Determine the (X, Y) coordinate at the center of the cell enclosing the given text.  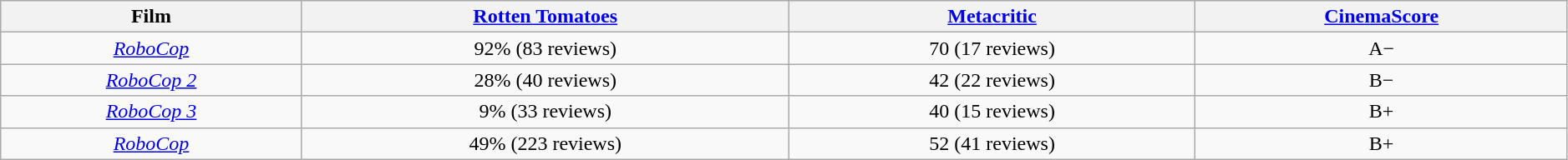
9% (33 reviews) (545, 112)
RoboCop 2 (151, 80)
40 (15 reviews) (992, 112)
RoboCop 3 (151, 112)
92% (83 reviews) (545, 48)
A− (1382, 48)
CinemaScore (1382, 17)
28% (40 reviews) (545, 80)
B− (1382, 80)
49% (223 reviews) (545, 143)
Metacritic (992, 17)
Rotten Tomatoes (545, 17)
70 (17 reviews) (992, 48)
42 (22 reviews) (992, 80)
Film (151, 17)
52 (41 reviews) (992, 143)
